Return (X, Y) of the center of cell containing provided text 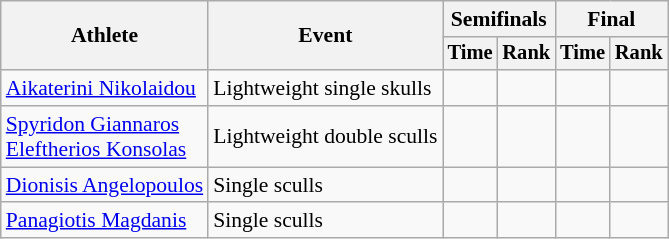
Dionisis Angelopoulos (104, 185)
Event (325, 36)
Lightweight double sculls (325, 136)
Aikaterini Nikolaidou (104, 88)
Spyridon Giannaros Eleftherios Konsolas (104, 136)
Athlete (104, 36)
Lightweight single skulls (325, 88)
Final (611, 19)
Semifinals (499, 19)
Panagiotis Magdanis (104, 221)
